Detect which cell encompasses the target text, then output its (X, Y) center coordinate. 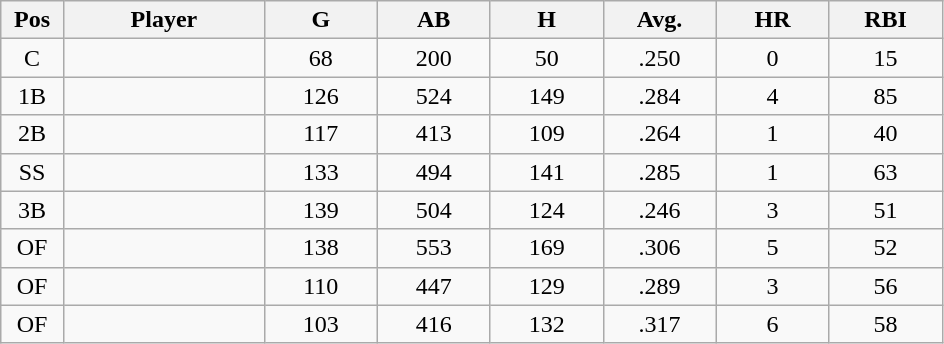
149 (546, 96)
141 (546, 172)
.284 (660, 96)
.246 (660, 210)
G (320, 20)
RBI (886, 20)
1B (32, 96)
.306 (660, 248)
0 (772, 58)
6 (772, 324)
51 (886, 210)
4 (772, 96)
52 (886, 248)
Pos (32, 20)
124 (546, 210)
AB (434, 20)
5 (772, 248)
413 (434, 134)
56 (886, 286)
126 (320, 96)
109 (546, 134)
169 (546, 248)
85 (886, 96)
524 (434, 96)
HR (772, 20)
494 (434, 172)
504 (434, 210)
447 (434, 286)
200 (434, 58)
139 (320, 210)
40 (886, 134)
Avg. (660, 20)
132 (546, 324)
.250 (660, 58)
58 (886, 324)
133 (320, 172)
15 (886, 58)
.264 (660, 134)
3B (32, 210)
68 (320, 58)
.285 (660, 172)
63 (886, 172)
103 (320, 324)
.289 (660, 286)
H (546, 20)
2B (32, 134)
.317 (660, 324)
138 (320, 248)
129 (546, 286)
117 (320, 134)
50 (546, 58)
416 (434, 324)
SS (32, 172)
553 (434, 248)
110 (320, 286)
Player (164, 20)
C (32, 58)
